For the text-containing cell, return its midpoint in [x, y] coordinate format. 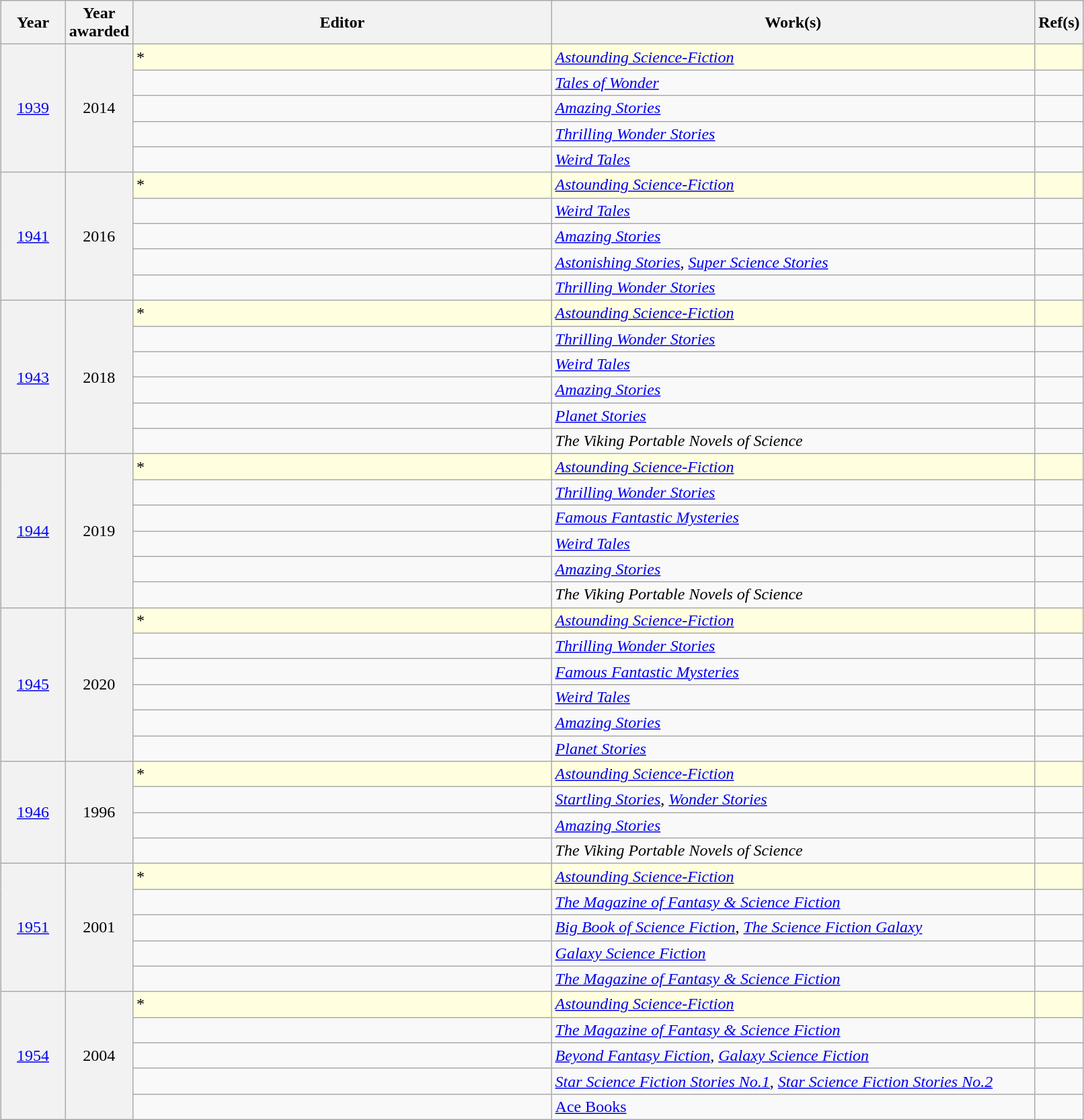
Ref(s) [1059, 23]
1996 [99, 813]
Star Science Fiction Stories No.1, Star Science Fiction Stories No.2 [793, 1081]
2020 [99, 684]
1946 [33, 813]
1945 [33, 684]
2014 [99, 108]
2004 [99, 1055]
1941 [33, 236]
1954 [33, 1055]
2016 [99, 236]
Startling Stories, Wonder Stories [793, 800]
1951 [33, 928]
Astonishing Stories, Super Science Stories [793, 262]
Beyond Fantasy Fiction, Galaxy Science Fiction [793, 1055]
Big Book of Science Fiction, The Science Fiction Galaxy [793, 928]
Galaxy Science Fiction [793, 953]
1944 [33, 531]
2018 [99, 377]
Editor [342, 23]
2019 [99, 531]
2001 [99, 928]
1943 [33, 377]
1939 [33, 108]
Ace Books [793, 1107]
Work(s) [793, 23]
Tales of Wonder [793, 83]
Year awarded [99, 23]
Year [33, 23]
